Pinpoint the cell where the given text exists, returning its (x, y) midpoint coordinate. 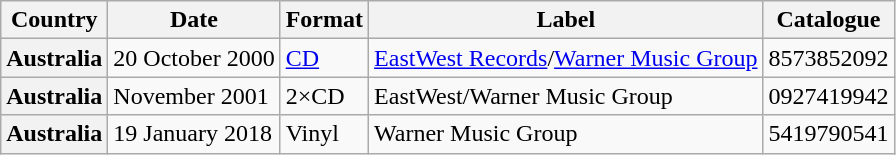
Date (194, 20)
8573852092 (828, 58)
5419790541 (828, 134)
19 January 2018 (194, 134)
EastWest Records/Warner Music Group (566, 58)
0927419942 (828, 96)
Vinyl (324, 134)
Country (54, 20)
CD (324, 58)
Format (324, 20)
20 October 2000 (194, 58)
2×CD (324, 96)
Label (566, 20)
Warner Music Group (566, 134)
Catalogue (828, 20)
EastWest/Warner Music Group (566, 96)
November 2001 (194, 96)
